Capture the cell that displays the provided text and extract its (X, Y) central coordinate. 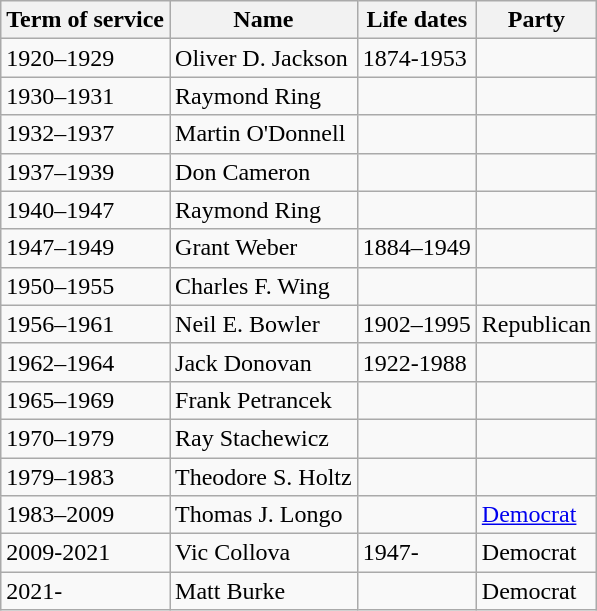
1947–1949 (86, 248)
1937–1939 (86, 172)
Don Cameron (264, 172)
1922-1988 (416, 362)
1965–1969 (86, 400)
1930–1931 (86, 96)
1947- (416, 553)
Martin O'Donnell (264, 134)
2021- (86, 591)
Theodore S. Holtz (264, 477)
1920–1929 (86, 58)
Jack Donovan (264, 362)
1956–1961 (86, 324)
Republican (536, 324)
1874-1953 (416, 58)
Life dates (416, 20)
1940–1947 (86, 210)
Ray Stachewicz (264, 438)
Party (536, 20)
Matt Burke (264, 591)
1950–1955 (86, 286)
Grant Weber (264, 248)
Oliver D. Jackson (264, 58)
1902–1995 (416, 324)
Vic Collova (264, 553)
1962–1964 (86, 362)
1884–1949 (416, 248)
1970–1979 (86, 438)
Term of service (86, 20)
1932–1937 (86, 134)
2009-2021 (86, 553)
1979–1983 (86, 477)
Charles F. Wing (264, 286)
Thomas J. Longo (264, 515)
1983–2009 (86, 515)
Name (264, 20)
Neil E. Bowler (264, 324)
Frank Petrancek (264, 400)
